Identify which cell holds the provided text, then report its (X, Y) central coordinate. 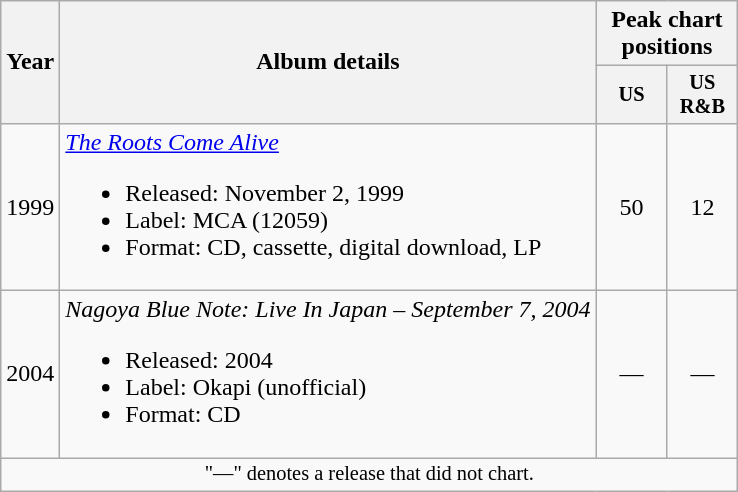
2004 (30, 374)
"—" denotes a release that did not chart. (370, 475)
50 (632, 206)
1999 (30, 206)
US (632, 95)
Nagoya Blue Note: Live In Japan – September 7, 2004Released: 2004Label: Okapi (unofficial)Format: CD (328, 374)
Album details (328, 62)
The Roots Come AliveReleased: November 2, 1999Label: MCA (12059)Format: CD, cassette, digital download, LP (328, 206)
Year (30, 62)
USR&B (702, 95)
Peak chart positions (667, 34)
12 (702, 206)
